Capture the cell that displays the provided text and extract its [X, Y] central coordinate. 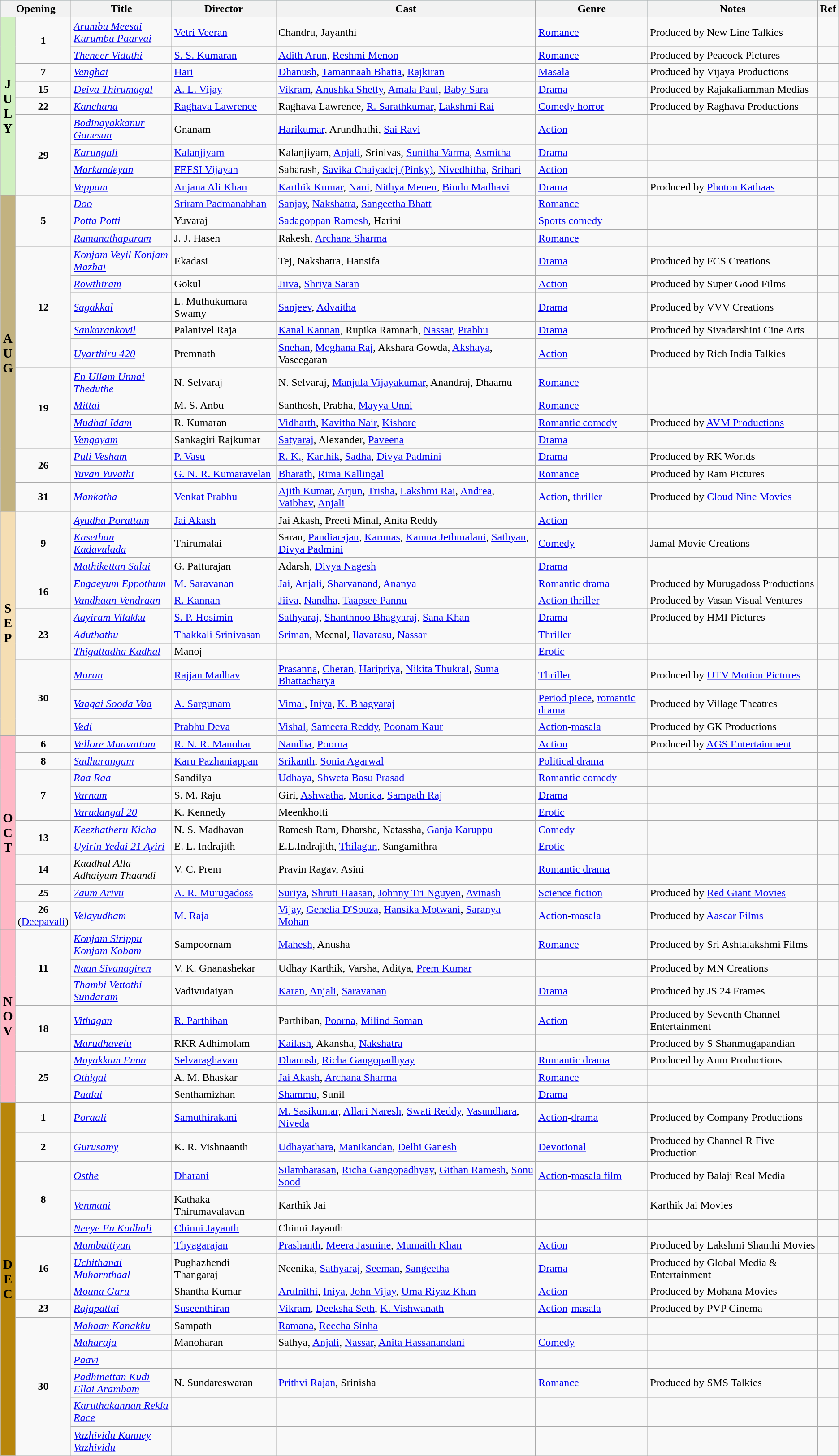
Notes [732, 9]
S. S. Kumaran [224, 55]
Sanjay, Nakshatra, Sangeetha Bhatt [406, 203]
Uyirin Yedai 21 Ayiri [121, 846]
M. Sasikumar, Allari Naresh, Swati Reddy, Vasundhara, Niveda [406, 1118]
Vikram, Anushka Shetty, Amala Paul, Baby Sara [406, 89]
Ramesh Ram, Dharsha, Natassha, Ganja Karuppu [406, 829]
Produced by UTV Motion Pictures [732, 675]
S. M. Raju [224, 795]
Varnam [121, 795]
Karthik Kumar, Nani, Nithya Menen, Bindu Madhavi [406, 186]
Produced by Company Productions [732, 1118]
RKR Adhimolam [224, 1043]
Palanivel Raja [224, 330]
Suseenthiran [224, 1309]
Gnanam [224, 129]
Produced by HMI Pictures [732, 618]
M. S. Anbu [224, 406]
Vikram, Deeksha Seth, K. Vishwanath [406, 1309]
Ref [828, 9]
Potta Potti [121, 220]
OCT [8, 833]
Sagakkal [121, 307]
Paalai [121, 1094]
Bharath, Rima Kallingal [406, 474]
Neenika, Sathyaraj, Seeman, Sangeetha [406, 1268]
Dharani [224, 1176]
S. P. Hosimin [224, 618]
Produced by Murugadoss Productions [732, 583]
Produced by New Line Talkies [732, 32]
NOV [8, 1017]
Produced by Balaji Real Media [732, 1176]
Jai Akash, Preeti Minal, Anita Reddy [406, 520]
Venghai [121, 72]
Science fiction [592, 892]
A. R. Murugadoss [224, 892]
G. N. R. Kumaravelan [224, 474]
AUG [8, 353]
Karthik Jai Movies [732, 1205]
Varudangal 20 [121, 812]
Arulnithi, Iniya, John Vijay, Uma Riyaz Khan [406, 1292]
JULY [8, 107]
M. Saravanan [224, 583]
Produced by Sri Ashtalakshmi Films [732, 945]
SEP [8, 623]
Srikanth, Sonia Agarwal [406, 761]
Yuvaraj [224, 220]
R. Parthiban [224, 1020]
Anjana Ali Khan [224, 186]
Padhinettan Kudi Ellai Arambam [121, 1383]
Osthe [121, 1176]
Masala [592, 72]
Suriya, Shruti Haasan, Johnny Tri Nguyen, Avinash [406, 892]
Produced by Cloud Nine Movies [732, 497]
Jai Akash [224, 520]
11 [43, 968]
Produced by Super Good Films [732, 284]
Produced by Vijaya Productions [732, 72]
Samuthirakani [224, 1118]
Produced by FCS Creations [732, 261]
Mahesh, Anusha [406, 945]
Saran, Pandiarajan, Karunas, Kamna Jethmalani, Sathyan, Divya Padmini [406, 543]
K. Kennedy [224, 812]
Raghava Lawrence [224, 106]
Sankarankovil [121, 330]
Vengayam [121, 440]
Premnath [224, 353]
Adarsh, Divya Nagesh [406, 566]
Action thriller [592, 601]
Kaadhal Alla Adhaiyum Thaandi [121, 869]
Marudhavelu [121, 1043]
Ekadasi [224, 261]
A. L. Vijay [224, 89]
Rakesh, Archana Sharma [406, 238]
Vazhividu Kanney Vazhividu [121, 1441]
Dhanush, Tamannaah Bhatia, Rajkiran [406, 72]
Produced by Village Theatres [732, 704]
Uyarthiru 420 [121, 353]
A. Sargunam [224, 704]
Sabarash, Savika Chaiyadej (Pinky), Nivedhitha, Srihari [406, 169]
Comedy horror [592, 106]
Sathyaraj, Shanthnoo Bhagyaraj, Sana Khan [406, 618]
Arumbu Meesai Kurumbu Paarvai [121, 32]
Kanchana [121, 106]
Sandilya [224, 778]
Produced by Global Media & Entertainment [732, 1268]
Prasanna, Cheran, Haripriya, Nikita Thukral, Suma Bhattacharya [406, 675]
Yuvan Yuvathi [121, 474]
Puli Vesham [121, 457]
Pughazhendi Thangaraj [224, 1268]
Neeye En Kadhali [121, 1228]
Jai, Anjali, Sharvanand, Ananya [406, 583]
Vedi [121, 727]
Sanjeev, Advaitha [406, 307]
Genre [592, 9]
Produced by Ram Pictures [732, 474]
Vimal, Iniya, K. Bhagyaraj [406, 704]
Karan, Anjali, Saravanan [406, 991]
Mudhal Idam [121, 423]
Aduthathu [121, 635]
Aayiram Vilakku [121, 618]
Kalanjiyam [224, 152]
Giri, Ashwatha, Monica, Sampath Raj [406, 795]
Shammu, Sunil [406, 1094]
Sampath [224, 1326]
Produced by Mohana Movies [732, 1292]
Satyaraj, Alexander, Paveena [406, 440]
Ajith Kumar, Arjun, Trisha, Lakshmi Rai, Andrea, Vaibhav, Anjali [406, 497]
Silambarasan, Richa Gangopadhyay, Githan Ramesh, Sonu Sood [406, 1176]
Produced by Sivadarshini Cine Arts [732, 330]
Vishal, Sameera Reddy, Poonam Kaur [406, 727]
Produced by Red Giant Movies [732, 892]
V. C. Prem [224, 869]
K. R. Vishnaanth [224, 1146]
Mathikettan Salai [121, 566]
Karuthakannan Rekla Race [121, 1412]
L. Muthukumara Swamy [224, 307]
Thambi Vettothi Sundaram [121, 991]
Jiiva, Nandha, Taapsee Pannu [406, 601]
Shantha Kumar [224, 1292]
Produced by SMS Talkies [732, 1383]
Velayudham [121, 916]
Konjam Veyil Konjam Mazhai [121, 261]
Nandha, Poorna [406, 744]
Thigattadha Kadhal [121, 652]
Produced by Aascar Films [732, 916]
Senthamizhan [224, 1094]
Cast [406, 9]
Karu Pazhaniappan [224, 761]
Title [121, 9]
Vellore Maavattam [121, 744]
9 [43, 543]
Mankatha [121, 497]
19 [43, 408]
Vithagan [121, 1020]
J. J. Hasen [224, 238]
Action-masala film [592, 1176]
R. Kannan [224, 601]
Kanal Kannan, Rupika Ramnath, Nassar, Prabhu [406, 330]
Political drama [592, 761]
R. N. R. Manohar [224, 744]
N. Selvaraj [224, 383]
G. Patturajan [224, 566]
Tej, Nakshatra, Hansifa [406, 261]
N. Selvaraj, Manjula Vijayakumar, Anandraj, Dhaamu [406, 383]
A. M. Bhaskar [224, 1077]
Engaeyum Eppothum [121, 583]
29 [43, 155]
Produced by Peacock Pictures [732, 55]
Rowthiram [121, 284]
Naan Sivanagiren [121, 968]
Karungali [121, 152]
2 [43, 1146]
Paavi [121, 1360]
Action, thriller [592, 497]
Produced by Rajakaliamman Medias [732, 89]
Produced by PVP Cinema [732, 1309]
Thakkali Srinivasan [224, 635]
P. Vasu [224, 457]
Dhanush, Richa Gangopadhyay [406, 1060]
Mambattiyan [121, 1245]
Action-drama [592, 1118]
Vidharth, Kavitha Nair, Kishore [406, 423]
Sadhurangam [121, 761]
Mouna Guru [121, 1292]
Produced by Vasan Visual Ventures [732, 601]
Bodinayakkanur Ganesan [121, 129]
Udhay Karthik, Varsha, Aditya, Prem Kumar [406, 968]
Sadagoppan Ramesh, Harini [406, 220]
26(Deepavali) [43, 916]
Raghava Lawrence, R. Sarathkumar, Lakshmi Rai [406, 106]
R. Kumaran [224, 423]
Opening [36, 9]
Vetri Veeran [224, 32]
12 [43, 307]
Karthik Jai [406, 1205]
Gokul [224, 284]
Parthiban, Poorna, Milind Soman [406, 1020]
En Ullam Unnai Theduthe [121, 383]
Manoj [224, 652]
FEFSI Vijayan [224, 169]
Veppam [121, 186]
Vijay, Genelia D'Souza, Hansika Motwani, Saranya Mohan [406, 916]
22 [43, 106]
R. K., Karthik, Sadha, Divya Padmini [406, 457]
Deiva Thirumagal [121, 89]
14 [43, 869]
E.L.Indrajith, Thilagan, Sangamithra [406, 846]
Gurusamy [121, 1146]
7aum Arivu [121, 892]
Rajjan Madhav [224, 675]
Mahaan Kanakku [121, 1326]
V. K. Gnanashekar [224, 968]
N. S. Madhavan [224, 829]
Sports comedy [592, 220]
5 [43, 220]
M. Raja [224, 916]
Produced by S Shanmugapandian [732, 1043]
Produced by AVM Productions [732, 423]
6 [43, 744]
Jiiva, Shriya Saran [406, 284]
Kailash, Akansha, Nakshatra [406, 1043]
Produced by Lakshmi Shanthi Movies [732, 1245]
13 [43, 838]
Kalanjiyam, Anjali, Srinivas, Sunitha Varma, Asmitha [406, 152]
Thirumalai [224, 543]
Manoharan [224, 1343]
Ayudha Porattam [121, 520]
Ramana, Reecha Sinha [406, 1326]
Produced by Raghava Productions [732, 106]
Harikumar, Arundhathi, Sai Ravi [406, 129]
Venmani [121, 1205]
Produced by Photon Kathaas [732, 186]
Vaagai Sooda Vaa [121, 704]
26 [43, 465]
Produced by Aum Productions [732, 1060]
N. Sundareswaran [224, 1383]
Period piece, romantic drama [592, 704]
Sriram Padmanabhan [224, 203]
Mayakkam Enna [121, 1060]
Produced by MN Creations [732, 968]
Vandhaan Vendraan [121, 601]
E. L. Indrajith [224, 846]
Konjam Sirippu Konjam Kobam [121, 945]
Selvaraghavan [224, 1060]
Sampoornam [224, 945]
Jai Akash, Archana Sharma [406, 1077]
Mittai [121, 406]
DEC [8, 1279]
Devotional [592, 1146]
Poraali [121, 1118]
Venkat Prabhu [224, 497]
Adith Arun, Reshmi Menon [406, 55]
Snehan, Meghana Raj, Akshara Gowda, Akshaya, Vaseegaran [406, 353]
Produced by Seventh Channel Entertainment [732, 1020]
Vadivudaiyan [224, 991]
Produced by VVV Creations [732, 307]
Muran [121, 675]
Produced by AGS Entertainment [732, 744]
Hari [224, 72]
Keezhatheru Kicha [121, 829]
Othigai [121, 1077]
Produced by Channel R Five Production [732, 1146]
Thyagarajan [224, 1245]
Udhaya, Shweta Basu Prasad [406, 778]
Sankagiri Rajkumar [224, 440]
Prashanth, Meera Jasmine, Mumaith Khan [406, 1245]
Chandru, Jayanthi [406, 32]
Doo [121, 203]
Produced by GK Productions [732, 727]
Kasethan Kadavulada [121, 543]
Pravin Ragav, Asini [406, 869]
Rajapattai [121, 1309]
Prithvi Rajan, Srinisha [406, 1383]
Maharaja [121, 1343]
Santhosh, Prabha, Mayya Unni [406, 406]
Director [224, 9]
Uchithanai Muharnthaal [121, 1268]
Theneer Viduthi [121, 55]
Jamal Movie Creations [732, 543]
Raa Raa [121, 778]
31 [43, 497]
Meenkhotti [406, 812]
Sriman, Meenal, Ilavarasu, Nassar [406, 635]
Prabhu Deva [224, 727]
Produced by Rich India Talkies [732, 353]
Produced by RK Worlds [732, 457]
Sathya, Anjali, Nassar, Anita Hassanandani [406, 1343]
Kathaka Thirumavalavan [224, 1205]
Ramanathapuram [121, 238]
Udhayathara, Manikandan, Delhi Ganesh [406, 1146]
Markandeyan [121, 169]
15 [43, 89]
Produced by JS 24 Frames [732, 991]
18 [43, 1029]
